Determine the (x, y) coordinate at the center of the cell enclosing the given text.  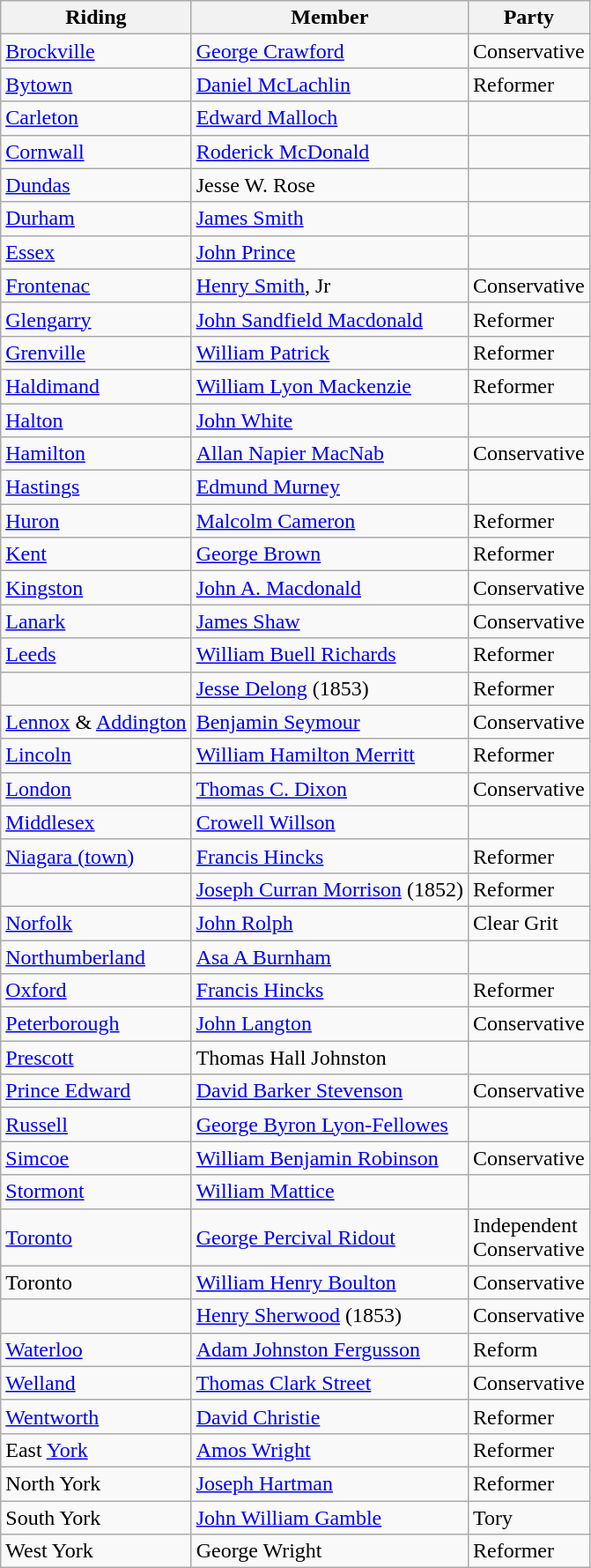
Joseph Hartman (329, 1483)
William Benjamin Robinson (329, 1158)
East York (96, 1450)
Adam Johnston Fergusson (329, 1349)
William Buell Richards (329, 655)
Russell (96, 1125)
Crowell Willson (329, 822)
John White (329, 420)
Daniel McLachlin (329, 85)
Haldimand (96, 386)
William Lyon Mackenzie (329, 386)
Thomas C. Dixon (329, 789)
Allan Napier MacNab (329, 454)
Huron (96, 521)
Halton (96, 420)
Henry Sherwood (1853) (329, 1316)
Welland (96, 1383)
Prescott (96, 1058)
John William Gamble (329, 1517)
David Christie (329, 1416)
Jesse Delong (1853) (329, 688)
Edmund Murney (329, 487)
Simcoe (96, 1158)
George Wright (329, 1551)
Asa A Burnham (329, 956)
William Hamilton Merritt (329, 755)
Riding (96, 18)
George Percival Ridout (329, 1237)
South York (96, 1517)
George Brown (329, 554)
Niagara (town) (96, 856)
Glengarry (96, 319)
Tory (529, 1517)
George Byron Lyon-Fellowes (329, 1125)
Member (329, 18)
Thomas Hall Johnston (329, 1058)
John Sandfield Macdonald (329, 319)
Prince Edward (96, 1091)
John Langton (329, 1024)
William Henry Boulton (329, 1282)
Hastings (96, 487)
Benjamin Seymour (329, 722)
Kingston (96, 588)
Edward Malloch (329, 118)
George Crawford (329, 51)
Oxford (96, 991)
Jesse W. Rose (329, 185)
Norfolk (96, 923)
Kent (96, 554)
William Patrick (329, 353)
Joseph Curran Morrison (1852) (329, 889)
London (96, 789)
Leeds (96, 655)
Roderick McDonald (329, 152)
John Rolph (329, 923)
Northumberland (96, 956)
Carleton (96, 118)
William Mattice (329, 1192)
Wentworth (96, 1416)
Waterloo (96, 1349)
Frontenac (96, 286)
Middlesex (96, 822)
James Shaw (329, 621)
Hamilton (96, 454)
Peterborough (96, 1024)
Thomas Clark Street (329, 1383)
Cornwall (96, 152)
Durham (96, 219)
Henry Smith, Jr (329, 286)
John A. Macdonald (329, 588)
Lanark (96, 621)
Lennox & Addington (96, 722)
Bytown (96, 85)
James Smith (329, 219)
Party (529, 18)
Dundas (96, 185)
David Barker Stevenson (329, 1091)
Brockville (96, 51)
West York (96, 1551)
Grenville (96, 353)
Reform (529, 1349)
Amos Wright (329, 1450)
IndependentConservative (529, 1237)
Clear Grit (529, 923)
Lincoln (96, 755)
Essex (96, 252)
Malcolm Cameron (329, 521)
Stormont (96, 1192)
John Prince (329, 252)
North York (96, 1483)
